Extract the [X, Y] coordinate from the center of the cell holding the provided text.  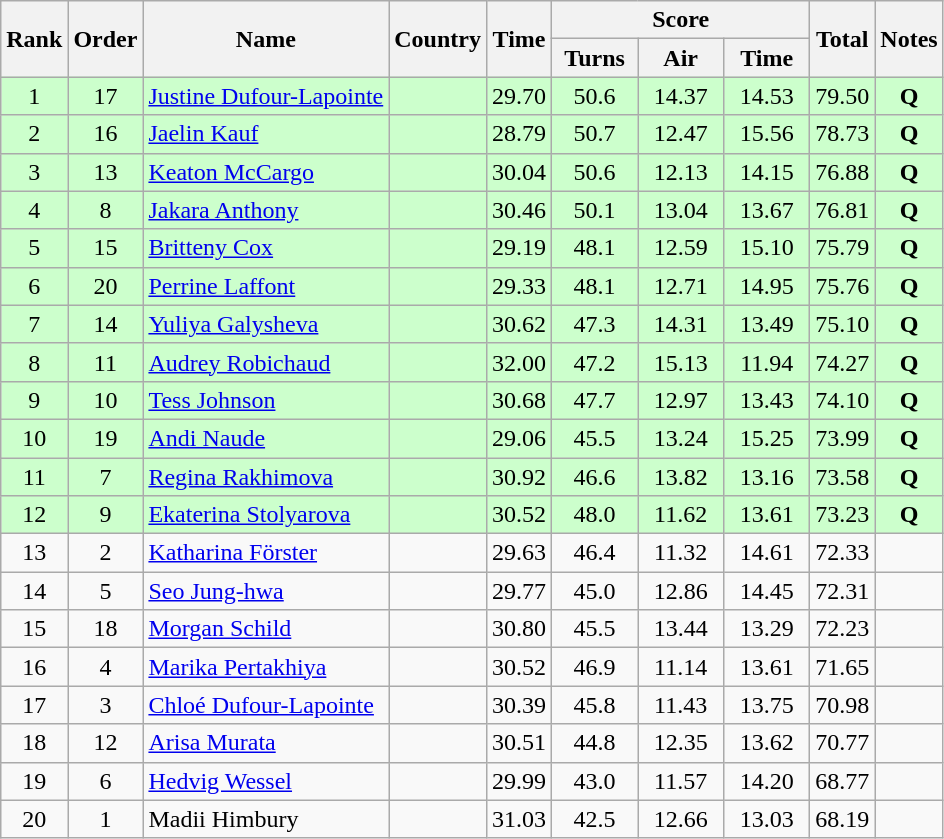
46.6 [595, 477]
13.49 [767, 324]
Arisa Murata [266, 743]
Total [842, 39]
12.97 [681, 400]
70.98 [842, 705]
14.31 [681, 324]
Yuliya Galysheva [266, 324]
50.7 [595, 134]
45.8 [595, 705]
47.3 [595, 324]
15.56 [767, 134]
76.81 [842, 210]
29.63 [518, 553]
Andi Naude [266, 438]
42.5 [595, 819]
13.24 [681, 438]
29.70 [518, 96]
28.79 [518, 134]
30.68 [518, 400]
72.23 [842, 629]
14.61 [767, 553]
74.27 [842, 362]
73.23 [842, 515]
Justine Dufour-Lapointe [266, 96]
13.75 [767, 705]
73.58 [842, 477]
11.57 [681, 781]
30.39 [518, 705]
11.62 [681, 515]
13.62 [767, 743]
71.65 [842, 667]
12.66 [681, 819]
78.73 [842, 134]
75.10 [842, 324]
31.03 [518, 819]
79.50 [842, 96]
13.43 [767, 400]
47.7 [595, 400]
Tess Johnson [266, 400]
Jakara Anthony [266, 210]
75.76 [842, 286]
48.0 [595, 515]
29.99 [518, 781]
Country [438, 39]
Turns [595, 58]
11.43 [681, 705]
72.31 [842, 591]
Air [681, 58]
14.45 [767, 591]
Notes [909, 39]
72.33 [842, 553]
14.95 [767, 286]
Order [106, 39]
68.77 [842, 781]
30.46 [518, 210]
73.99 [842, 438]
12.59 [681, 248]
14.20 [767, 781]
Morgan Schild [266, 629]
50.1 [595, 210]
14.15 [767, 172]
13.44 [681, 629]
Seo Jung-hwa [266, 591]
14.53 [767, 96]
Regina Rakhimova [266, 477]
Audrey Robichaud [266, 362]
12.71 [681, 286]
32.00 [518, 362]
12.35 [681, 743]
12.47 [681, 134]
13.16 [767, 477]
13.82 [681, 477]
43.0 [595, 781]
15.10 [767, 248]
75.79 [842, 248]
Ekaterina Stolyarova [266, 515]
30.80 [518, 629]
68.19 [842, 819]
74.10 [842, 400]
12.13 [681, 172]
29.19 [518, 248]
13.04 [681, 210]
46.4 [595, 553]
29.06 [518, 438]
13.29 [767, 629]
14.37 [681, 96]
12.86 [681, 591]
Katharina Förster [266, 553]
11.14 [681, 667]
Name [266, 39]
30.62 [518, 324]
30.51 [518, 743]
11.32 [681, 553]
Hedvig Wessel [266, 781]
13.67 [767, 210]
46.9 [595, 667]
30.04 [518, 172]
11.94 [767, 362]
Marika Pertakhiya [266, 667]
Perrine Laffont [266, 286]
70.77 [842, 743]
15.13 [681, 362]
29.77 [518, 591]
29.33 [518, 286]
Score [681, 20]
Jaelin Kauf [266, 134]
44.8 [595, 743]
45.0 [595, 591]
47.2 [595, 362]
Madii Himbury [266, 819]
Chloé Dufour-Lapointe [266, 705]
76.88 [842, 172]
Rank [34, 39]
30.92 [518, 477]
Britteny Cox [266, 248]
Keaton McCargo [266, 172]
13.03 [767, 819]
15.25 [767, 438]
